Return the [X, Y] coordinate for the center point of the cell that contains the specified text.  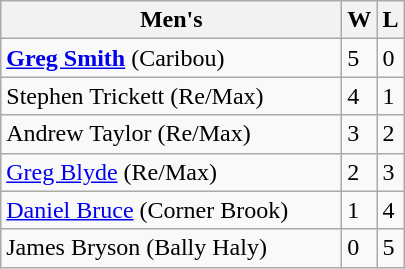
Greg Blyde (Re/Max) [172, 172]
L [390, 20]
Andrew Taylor (Re/Max) [172, 134]
James Bryson (Bally Haly) [172, 248]
Daniel Bruce (Corner Brook) [172, 210]
Greg Smith (Caribou) [172, 58]
Men's [172, 20]
Stephen Trickett (Re/Max) [172, 96]
W [360, 20]
